Locate the cell with the specified text and output its (X, Y) center coordinate. 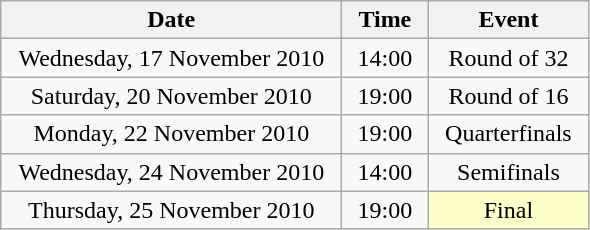
Quarterfinals (508, 134)
Round of 16 (508, 96)
Event (508, 20)
Semifinals (508, 172)
Final (508, 210)
Date (172, 20)
Saturday, 20 November 2010 (172, 96)
Monday, 22 November 2010 (172, 134)
Time (385, 20)
Wednesday, 24 November 2010 (172, 172)
Round of 32 (508, 58)
Thursday, 25 November 2010 (172, 210)
Wednesday, 17 November 2010 (172, 58)
